Detect which cell encompasses the target text, then output its (X, Y) center coordinate. 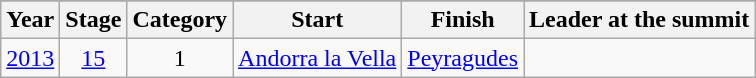
Category (180, 20)
Finish (463, 20)
Peyragudes (463, 58)
Stage (94, 20)
15 (94, 58)
Year (30, 20)
2013 (30, 58)
Andorra la Vella (318, 58)
Leader at the summit (640, 20)
1 (180, 58)
Start (318, 20)
